For the text-containing cell, return its midpoint in [X, Y] coordinate format. 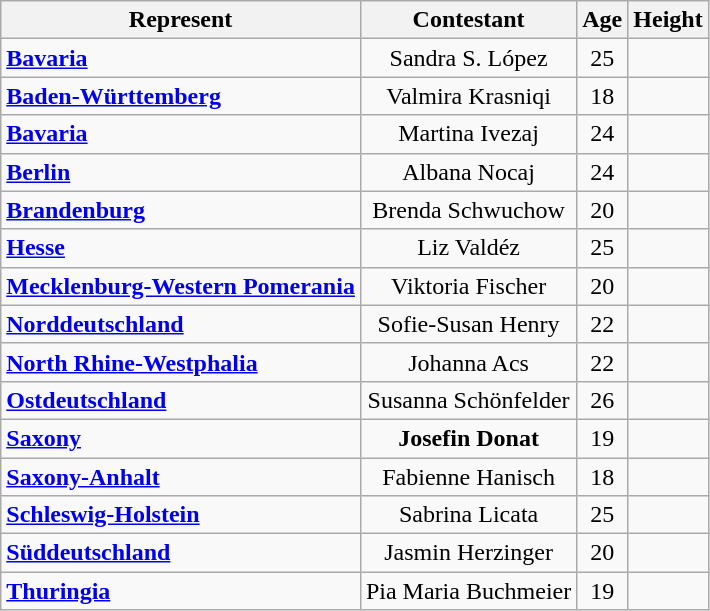
Represent [181, 20]
Valmira Krasniqi [468, 96]
Hesse [181, 248]
26 [602, 400]
Süddeutschland [181, 553]
Berlin [181, 172]
Pia Maria Buchmeier [468, 591]
Josefin Donat [468, 438]
Jasmin Herzinger [468, 553]
Viktoria Fischer [468, 286]
Mecklenburg-Western Pomerania [181, 286]
Brandenburg [181, 210]
Ostdeutschland [181, 400]
Sofie-Susan Henry [468, 324]
Contestant [468, 20]
Liz Valdéz [468, 248]
Johanna Acs [468, 362]
Sabrina Licata [468, 515]
Martina Ivezaj [468, 134]
Age [602, 20]
Albana Nocaj [468, 172]
Susanna Schönfelder [468, 400]
Norddeutschland [181, 324]
Saxony-Anhalt [181, 477]
Baden-Württemberg [181, 96]
Schleswig-Holstein [181, 515]
Saxony [181, 438]
Height [668, 20]
Brenda Schwuchow [468, 210]
North Rhine-Westphalia [181, 362]
Sandra S. López [468, 58]
Fabienne Hanisch [468, 477]
Thuringia [181, 591]
